Extract the [x, y] coordinate from the center of the cell holding the provided text.  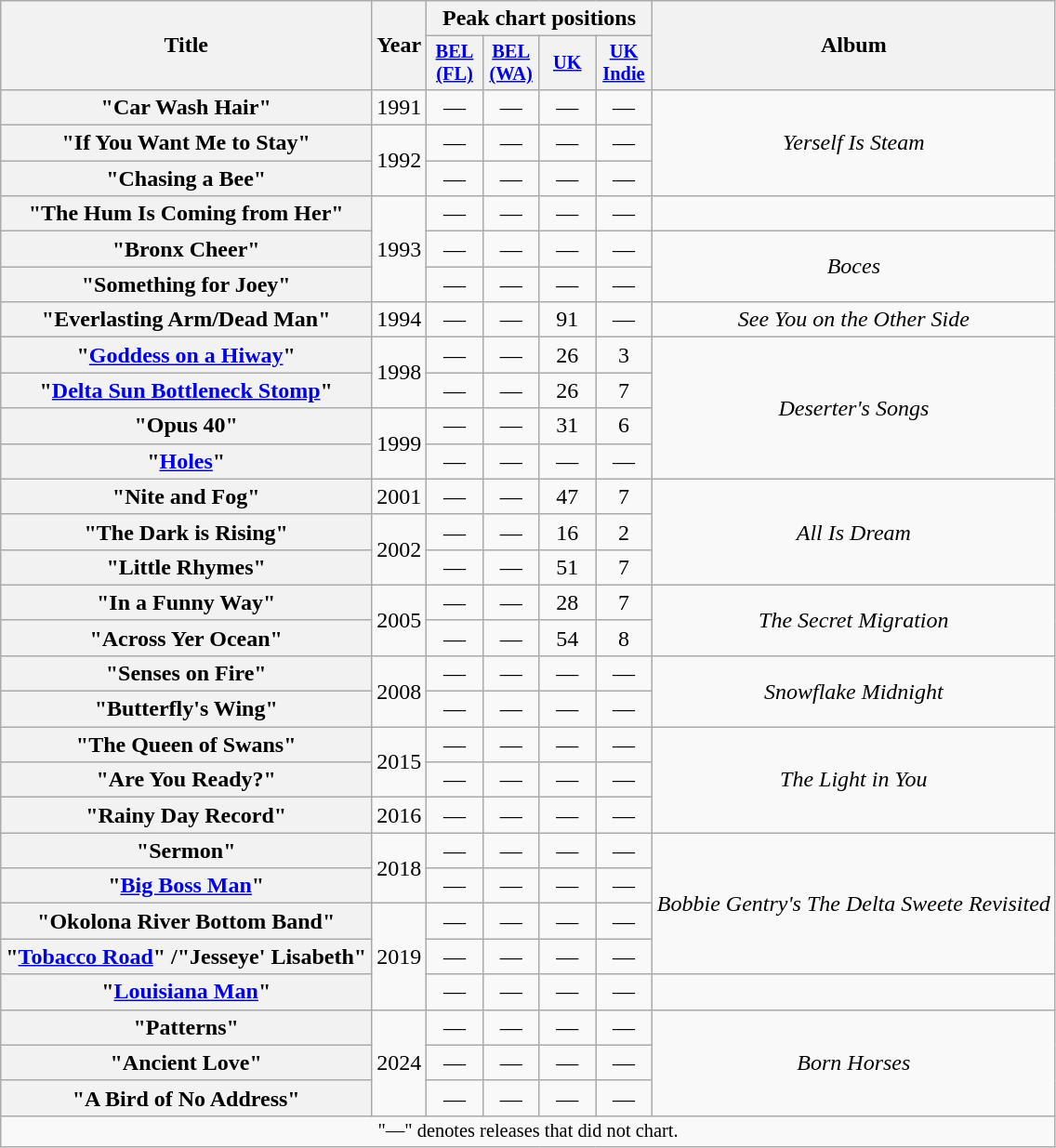
All Is Dream [853, 532]
"Holes" [186, 461]
8 [625, 638]
Snowflake Midnight [853, 691]
28 [567, 602]
2 [625, 532]
"The Queen of Swans" [186, 745]
"In a Funny Way" [186, 602]
"Louisiana Man" [186, 992]
Title [186, 46]
2001 [400, 496]
6 [625, 426]
Year [400, 46]
"—" denotes releases that did not chart. [528, 1131]
Peak chart positions [539, 19]
"Big Boss Man" [186, 886]
"Opus 40" [186, 426]
"Bronx Cheer" [186, 249]
BEL(WA) [511, 63]
"Senses on Fire" [186, 673]
2008 [400, 691]
1998 [400, 373]
2015 [400, 762]
47 [567, 496]
Born Horses [853, 1062]
2005 [400, 620]
54 [567, 638]
51 [567, 567]
1992 [400, 161]
Album [853, 46]
UKIndie [625, 63]
"Ancient Love" [186, 1062]
"Little Rhymes" [186, 567]
3 [625, 355]
"The Hum Is Coming from Her" [186, 214]
See You on the Other Side [853, 320]
"Tobacco Road" /"Jesseye' Lisabeth" [186, 957]
The Light in You [853, 780]
16 [567, 532]
UK [567, 63]
2018 [400, 868]
"Butterfly's Wing" [186, 709]
BEL(FL) [455, 63]
1999 [400, 443]
"Patterns" [186, 1027]
"Across Yer Ocean" [186, 638]
"The Dark is Rising" [186, 532]
31 [567, 426]
1994 [400, 320]
2019 [400, 957]
2024 [400, 1062]
"Car Wash Hair" [186, 107]
2002 [400, 549]
"Rainy Day Record" [186, 815]
"Something for Joey" [186, 284]
"A Bird of No Address" [186, 1098]
Yerself Is Steam [853, 142]
2016 [400, 815]
"If You Want Me to Stay" [186, 143]
"Nite and Fog" [186, 496]
"Sermon" [186, 851]
"Everlasting Arm/Dead Man" [186, 320]
"Goddess on a Hiway" [186, 355]
"Are You Ready?" [186, 780]
"Okolona River Bottom Band" [186, 921]
1993 [400, 249]
"Chasing a Bee" [186, 178]
"Delta Sun Bottleneck Stomp" [186, 390]
Boces [853, 267]
Deserter's Songs [853, 408]
1991 [400, 107]
The Secret Migration [853, 620]
Bobbie Gentry's The Delta Sweete Revisited [853, 904]
91 [567, 320]
